Scan for the cell matching the given text and deliver its (x, y) coordinate at center. 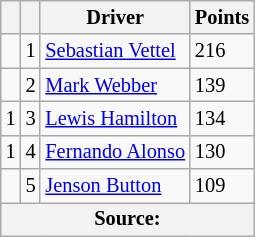
216 (222, 51)
4 (31, 152)
134 (222, 118)
Driver (115, 17)
Mark Webber (115, 85)
5 (31, 186)
Lewis Hamilton (115, 118)
2 (31, 85)
Fernando Alonso (115, 152)
130 (222, 152)
3 (31, 118)
Points (222, 17)
Source: (128, 219)
Sebastian Vettel (115, 51)
109 (222, 186)
Jenson Button (115, 186)
139 (222, 85)
